From the cell containing the given text, extract its center point as (x, y) coordinate. 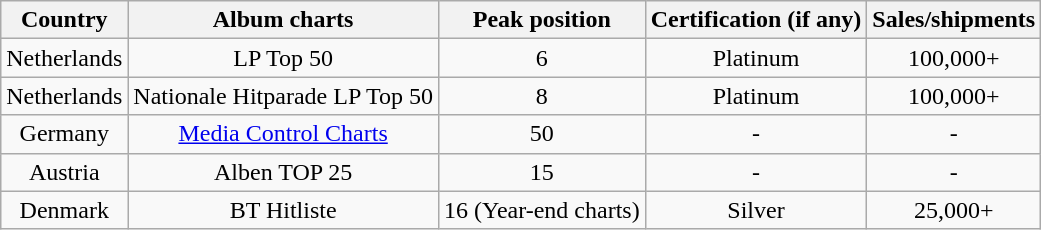
Album charts (284, 20)
25,000+ (954, 210)
Austria (64, 172)
Country (64, 20)
Alben TOP 25 (284, 172)
Certification (if any) (756, 20)
Peak position (542, 20)
15 (542, 172)
LP Top 50 (284, 58)
50 (542, 134)
Silver (756, 210)
16 (Year-end charts) (542, 210)
Denmark (64, 210)
Germany (64, 134)
Nationale Hitparade LP Top 50 (284, 96)
6 (542, 58)
BT Hitliste (284, 210)
Sales/shipments (954, 20)
8 (542, 96)
Media Control Charts (284, 134)
